From the cell containing the given text, extract its center point as [x, y] coordinate. 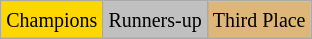
Runners-up [155, 20]
Champions [52, 20]
Third Place [259, 20]
